Return (x, y) of the center of cell containing provided text 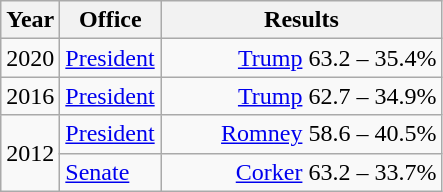
Trump 63.2 – 35.4% (302, 58)
Year (30, 20)
2016 (30, 96)
Office (110, 20)
2020 (30, 58)
Senate (110, 172)
Results (302, 20)
Trump 62.7 – 34.9% (302, 96)
Corker 63.2 – 33.7% (302, 172)
Romney 58.6 – 40.5% (302, 134)
2012 (30, 153)
